Identify which cell holds the provided text, then report its (X, Y) central coordinate. 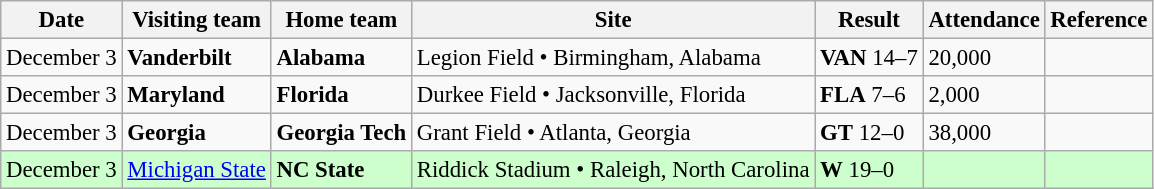
Site (614, 20)
Georgia (196, 133)
Riddick Stadium • Raleigh, North Carolina (614, 170)
38,000 (984, 133)
Attendance (984, 20)
20,000 (984, 58)
Florida (341, 95)
Georgia Tech (341, 133)
Reference (1099, 20)
FLA 7–6 (869, 95)
Visiting team (196, 20)
GT 12–0 (869, 133)
2,000 (984, 95)
Vanderbilt (196, 58)
Maryland (196, 95)
Grant Field • Atlanta, Georgia (614, 133)
W 19–0 (869, 170)
VAN 14–7 (869, 58)
Legion Field • Birmingham, Alabama (614, 58)
Durkee Field • Jacksonville, Florida (614, 95)
Home team (341, 20)
Result (869, 20)
Michigan State (196, 170)
NC State (341, 170)
Alabama (341, 58)
Date (62, 20)
